Pinpoint the cell where the given text exists, returning its (X, Y) midpoint coordinate. 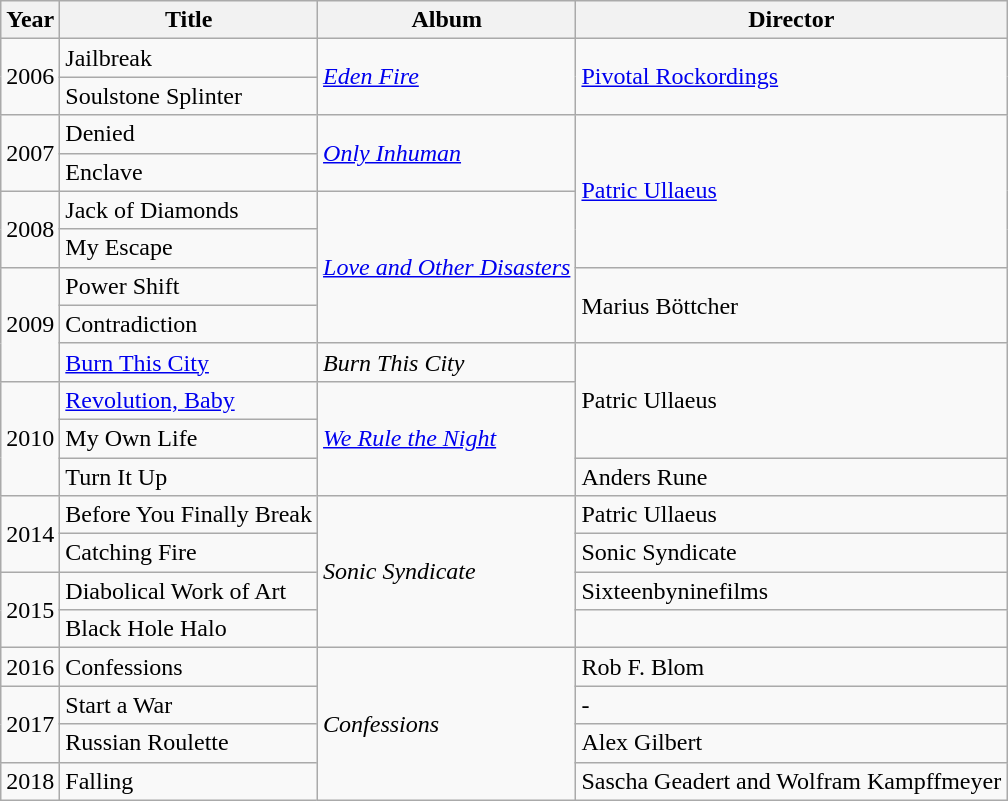
Catching Fire (189, 553)
2017 (30, 724)
Pivotal Rockordings (792, 77)
2015 (30, 610)
Jack of Diamonds (189, 210)
Year (30, 20)
Turn It Up (189, 477)
2014 (30, 534)
Love and Other Disasters (447, 267)
Denied (189, 134)
Russian Roulette (189, 743)
Revolution, Baby (189, 400)
Rob F. Blom (792, 667)
2018 (30, 781)
2006 (30, 77)
We Rule the Night (447, 438)
Eden Fire (447, 77)
Alex Gilbert (792, 743)
Contradiction (189, 324)
My Escape (189, 248)
2009 (30, 324)
Title (189, 20)
My Own Life (189, 438)
Soulstone Splinter (189, 96)
Enclave (189, 172)
Anders Rune (792, 477)
2016 (30, 667)
2007 (30, 153)
Director (792, 20)
Jailbreak (189, 58)
Sixteenbyninefilms (792, 591)
- (792, 705)
Only Inhuman (447, 153)
Before You Finally Break (189, 515)
Power Shift (189, 286)
Album (447, 20)
Black Hole Halo (189, 629)
Sascha Geadert and Wolfram Kampffmeyer (792, 781)
Falling (189, 781)
2008 (30, 229)
2010 (30, 438)
Start a War (189, 705)
Marius Böttcher (792, 305)
Diabolical Work of Art (189, 591)
